Identify which cell holds the provided text, then report its (x, y) central coordinate. 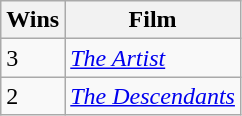
The Descendants (153, 96)
The Artist (153, 58)
Wins (33, 20)
2 (33, 96)
3 (33, 58)
Film (153, 20)
